Output the [x, y] coordinate of the center of the cell containing the given text.  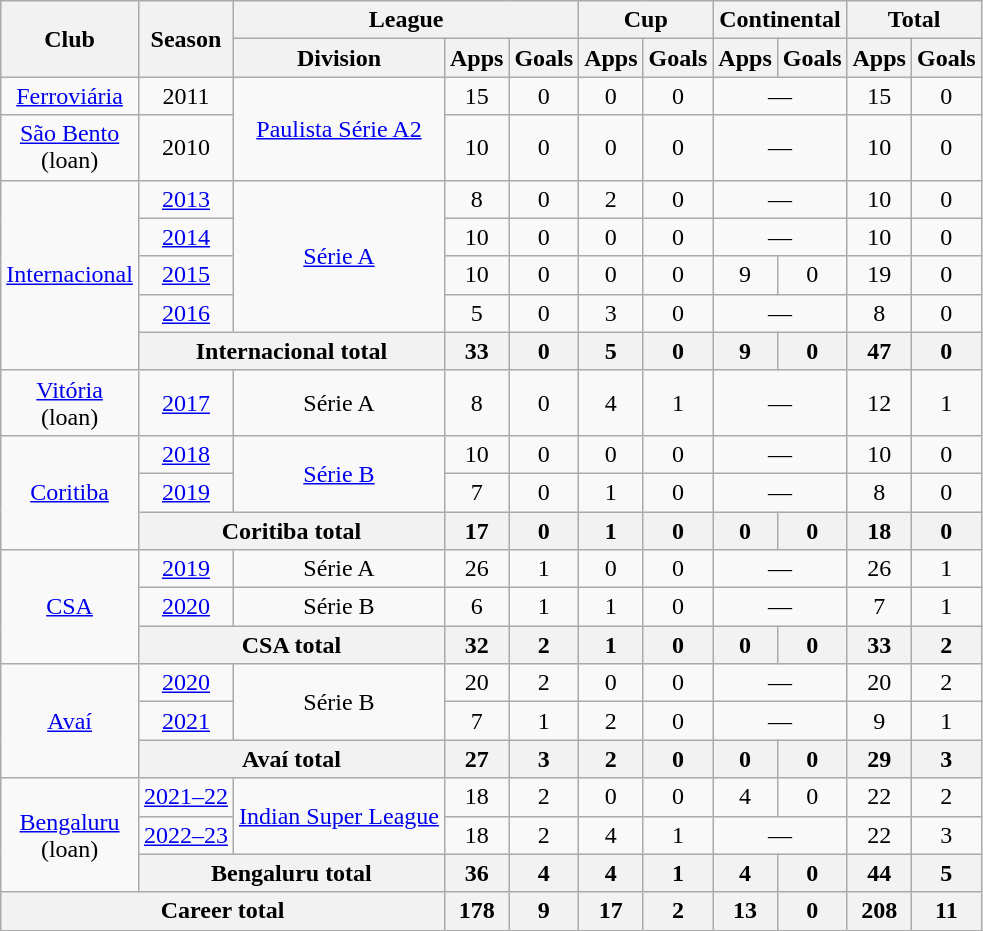
Vitória (loan) [70, 402]
32 [476, 645]
11 [946, 911]
44 [879, 873]
2010 [186, 148]
Ferroviária [70, 96]
2022–23 [186, 835]
Cup [646, 20]
2021–22 [186, 797]
36 [476, 873]
São Bento (loan) [70, 148]
Internacional [70, 275]
Bengaluru total [291, 873]
12 [879, 402]
47 [879, 351]
29 [879, 759]
Paulista Série A2 [338, 128]
2021 [186, 721]
Career total [223, 911]
Avaí [70, 721]
2013 [186, 199]
Indian Super League [338, 816]
Bengaluru (loan) [70, 835]
6 [476, 607]
CSA total [291, 645]
Club [70, 39]
Internacional total [291, 351]
2017 [186, 402]
2018 [186, 454]
Total [914, 20]
2016 [186, 313]
208 [879, 911]
178 [476, 911]
2015 [186, 275]
League [406, 20]
27 [476, 759]
Coritiba total [291, 531]
Continental [780, 20]
Division [338, 58]
Coritiba [70, 492]
13 [745, 911]
2014 [186, 237]
Avaí total [291, 759]
Season [186, 39]
2011 [186, 96]
CSA [70, 607]
19 [879, 275]
